Extract the (x, y) coordinate from the center of the cell holding the provided text.  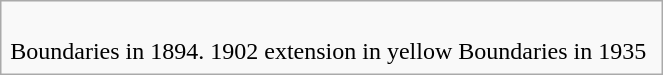
Boundaries in 1935 (552, 38)
Boundaries in 1894. 1902 extension in yellow (232, 38)
